Output the [x, y] coordinate of the center of the cell containing the given text.  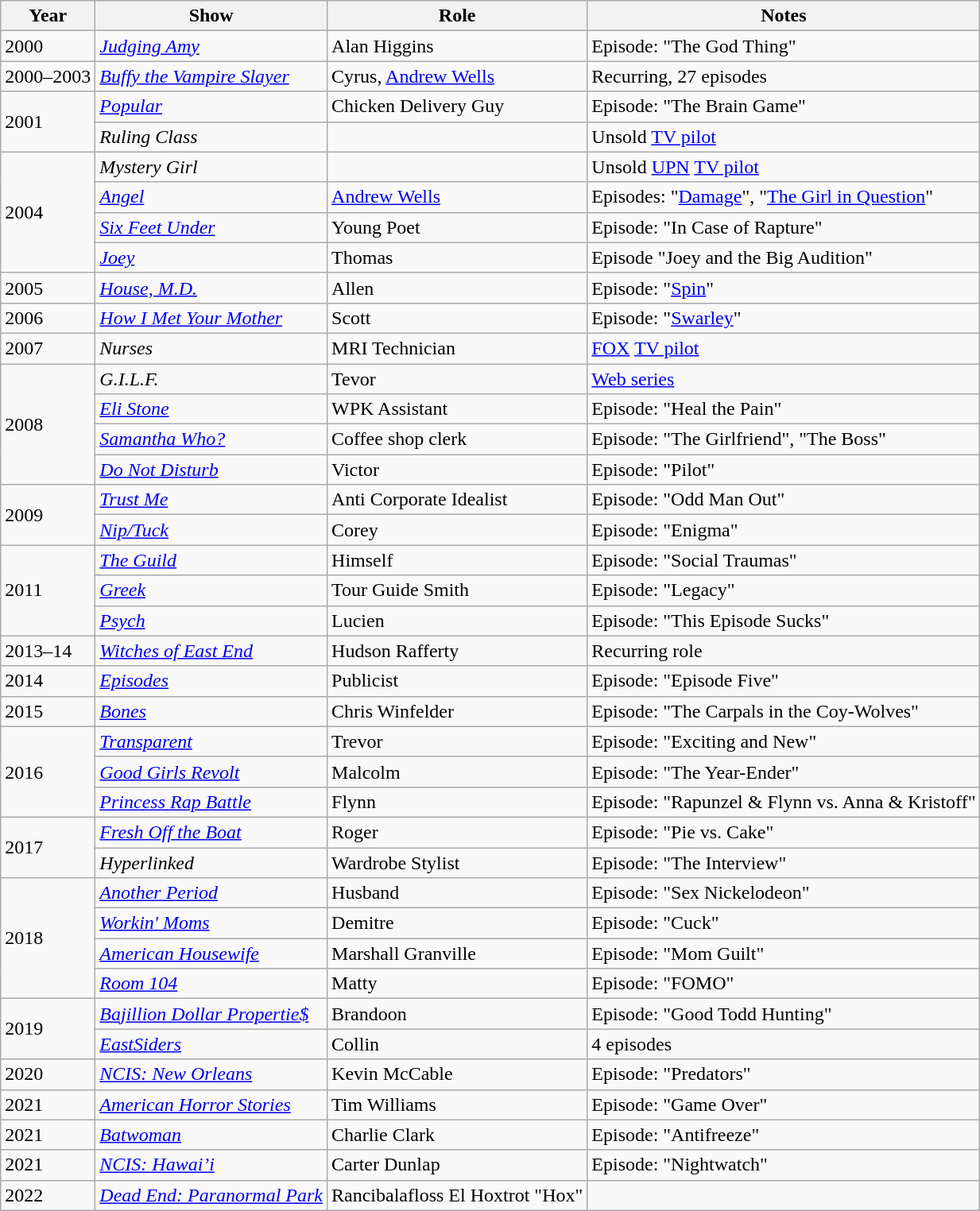
Victor [458, 470]
2015 [48, 711]
Trevor [458, 741]
Episode: "In Case of Rapture" [784, 227]
Episode: "The Girlfriend", "The Boss" [784, 439]
Witches of East End [211, 651]
Buffy the Vampire Slayer [211, 76]
Episode: "The Carpals in the Coy-Wolves" [784, 711]
Episode: "Spin" [784, 288]
Show [211, 16]
Episode: "Pilot" [784, 470]
Alan Higgins [458, 46]
Bajillion Dollar Propertie$ [211, 1014]
Eli Stone [211, 409]
Episode: "Episode Five" [784, 681]
Husband [458, 893]
Himself [458, 560]
Episode: "Heal the Pain" [784, 409]
Episode: "This Episode Sucks" [784, 621]
Dead End: Paranormal Park [211, 1195]
G.I.L.F. [211, 379]
Episode: "Odd Man Out" [784, 500]
Rancibalafloss El Hoxtrot "Hox" [458, 1195]
Fresh Off the Boat [211, 832]
Episodes: "Damage", "The Girl in Question" [784, 197]
Workin' Moms [211, 923]
Hudson Rafferty [458, 651]
Ruling Class [211, 137]
Joey [211, 257]
2007 [48, 348]
Popular [211, 106]
Episode: "Mom Guilt" [784, 954]
House, M.D. [211, 288]
Kevin McCable [458, 1074]
Room 104 [211, 984]
Episode: "Cuck" [784, 923]
Recurring role [784, 651]
Anti Corporate Idealist [458, 500]
Flynn [458, 802]
Carter Dunlap [458, 1165]
Malcolm [458, 772]
Nurses [211, 348]
2013–14 [48, 651]
2022 [48, 1195]
Demitre [458, 923]
2018 [48, 938]
Unsold TV pilot [784, 137]
Young Poet [458, 227]
2000 [48, 46]
Charlie Clark [458, 1135]
Do Not Disturb [211, 470]
MRI Technician [458, 348]
Role [458, 16]
Transparent [211, 741]
Episode: "Good Todd Hunting" [784, 1014]
2006 [48, 318]
Episode: "Antifreeze" [784, 1135]
NCIS: New Orleans [211, 1074]
2020 [48, 1074]
Princess Rap Battle [211, 802]
Episode: "Pie vs. Cake" [784, 832]
Notes [784, 16]
Episode: "Game Over" [784, 1105]
2005 [48, 288]
Web series [784, 379]
Episode: "Legacy" [784, 590]
Episode: "Social Traumas" [784, 560]
Andrew Wells [458, 197]
Chicken Delivery Guy [458, 106]
Episode: "FOMO" [784, 984]
Publicist [458, 681]
Chris Winfelder [458, 711]
Episode: "Nightwatch" [784, 1165]
Year [48, 16]
Matty [458, 984]
Tour Guide Smith [458, 590]
Episode: "Enigma" [784, 530]
Tim Williams [458, 1105]
Trust Me [211, 500]
2001 [48, 122]
Episode: "The Year-Ender" [784, 772]
Episode: "The Brain Game" [784, 106]
How I Met Your Mother [211, 318]
Corey [458, 530]
Samantha Who? [211, 439]
Wardrobe Stylist [458, 862]
Roger [458, 832]
Episodes [211, 681]
2017 [48, 847]
Cyrus, Andrew Wells [458, 76]
Lucien [458, 621]
Allen [458, 288]
Unsold UPN TV pilot [784, 167]
Batwoman [211, 1135]
4 episodes [784, 1044]
Psych [211, 621]
American Horror Stories [211, 1105]
2019 [48, 1029]
Episode: "Rapunzel & Flynn vs. Anna & Kristoff" [784, 802]
Mystery Girl [211, 167]
Judging Amy [211, 46]
Episode: "Predators" [784, 1074]
Episode: "Exciting and New" [784, 741]
Bones [211, 711]
EastSiders [211, 1044]
Brandoon [458, 1014]
Marshall Granville [458, 954]
2014 [48, 681]
Episode: "Swarley" [784, 318]
2004 [48, 212]
NCIS: Hawai’i [211, 1165]
Hyperlinked [211, 862]
Recurring, 27 episodes [784, 76]
2016 [48, 772]
2008 [48, 424]
FOX TV pilot [784, 348]
Tevor [458, 379]
WPK Assistant [458, 409]
Scott [458, 318]
The Guild [211, 560]
2000–2003 [48, 76]
Angel [211, 197]
Episode: "The God Thing" [784, 46]
Good Girls Revolt [211, 772]
Thomas [458, 257]
Six Feet Under [211, 227]
American Housewife [211, 954]
Nip/Tuck [211, 530]
Greek [211, 590]
Episode "Joey and the Big Audition" [784, 257]
Collin [458, 1044]
Another Period [211, 893]
2011 [48, 590]
Episode: "The Interview" [784, 862]
2009 [48, 515]
Coffee shop clerk [458, 439]
Episode: "Sex Nickelodeon" [784, 893]
